Pinpoint the cell where the given text exists, returning its [X, Y] midpoint coordinate. 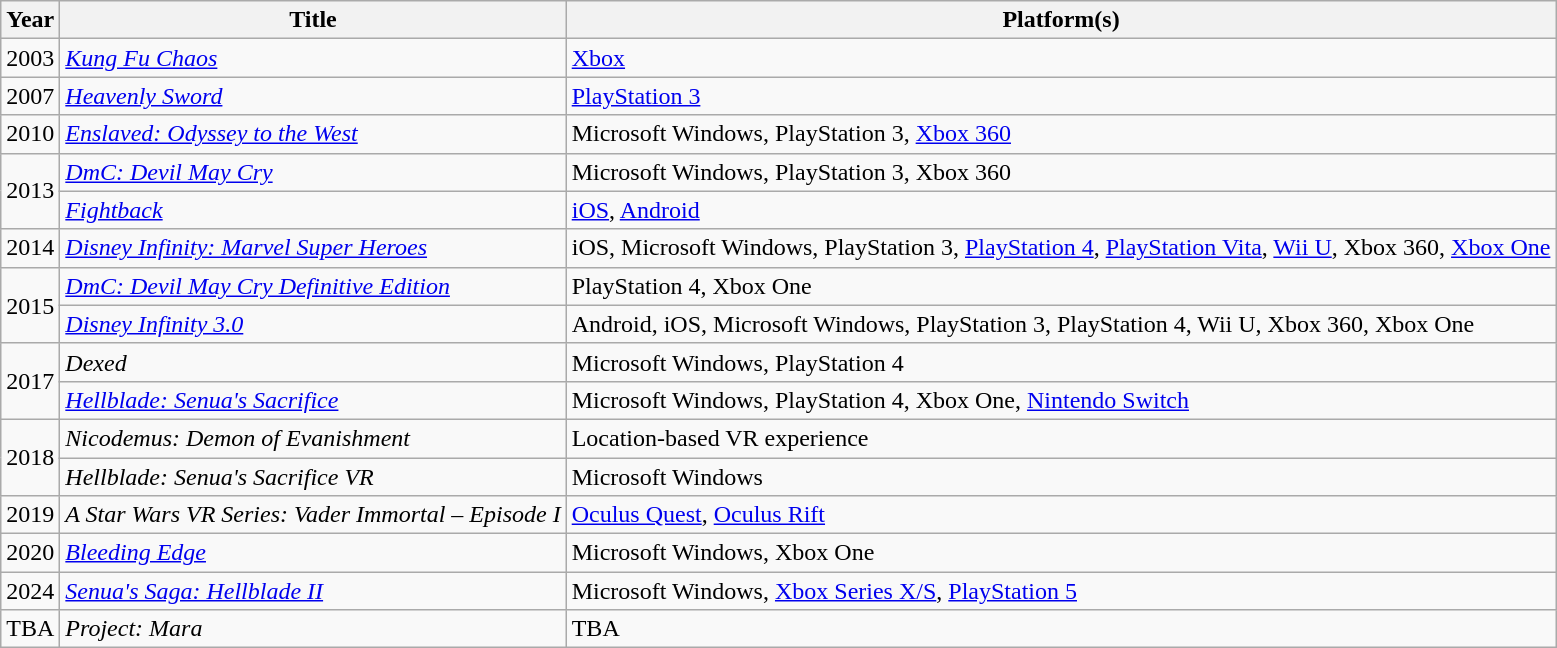
Microsoft Windows [1061, 477]
Hellblade: Senua's Sacrifice [313, 400]
2019 [30, 515]
Enslaved: Odyssey to the West [313, 134]
Platform(s) [1061, 20]
2017 [30, 381]
Disney Infinity: Marvel Super Heroes [313, 248]
Year [30, 20]
Project: Mara [313, 629]
2013 [30, 191]
2003 [30, 58]
iOS, Android [1061, 210]
Disney Infinity 3.0 [313, 324]
Nicodemus: Demon of Evanishment [313, 438]
Xbox [1061, 58]
Kung Fu Chaos [313, 58]
DmC: Devil May Cry [313, 172]
Microsoft Windows, PlayStation 4 [1061, 362]
Microsoft Windows, PlayStation 4, Xbox One, Nintendo Switch [1061, 400]
A Star Wars VR Series: Vader Immortal – Episode I [313, 515]
2014 [30, 248]
Microsoft Windows, Xbox One [1061, 553]
PlayStation 3 [1061, 96]
Android, iOS, Microsoft Windows, PlayStation 3, PlayStation 4, Wii U, Xbox 360, Xbox One [1061, 324]
2007 [30, 96]
Location-based VR experience [1061, 438]
PlayStation 4, Xbox One [1061, 286]
Microsoft Windows, Xbox Series X/S, PlayStation 5 [1061, 591]
iOS, Microsoft Windows, PlayStation 3, PlayStation 4, PlayStation Vita, Wii U, Xbox 360, Xbox One [1061, 248]
Hellblade: Senua's Sacrifice VR [313, 477]
Oculus Quest, Oculus Rift [1061, 515]
2020 [30, 553]
Dexed [313, 362]
Senua's Saga: Hellblade II [313, 591]
Bleeding Edge [313, 553]
Heavenly Sword [313, 96]
Fightback [313, 210]
2010 [30, 134]
2015 [30, 305]
2024 [30, 591]
2018 [30, 457]
DmC: Devil May Cry Definitive Edition [313, 286]
Title [313, 20]
